Search for the cell housing the specified text and yield its [X, Y] center coordinate. 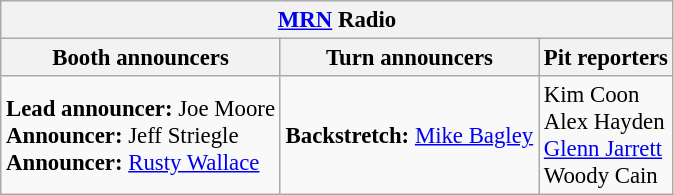
Booth announcers [141, 58]
Backstretch: Mike Bagley [409, 136]
Kim CoonAlex HaydenGlenn JarrettWoody Cain [606, 136]
MRN Radio [338, 20]
Turn announcers [409, 58]
Lead announcer: Joe MooreAnnouncer: Jeff StriegleAnnouncer: Rusty Wallace [141, 136]
Pit reporters [606, 58]
